Identify which cell holds the provided text, then report its (x, y) central coordinate. 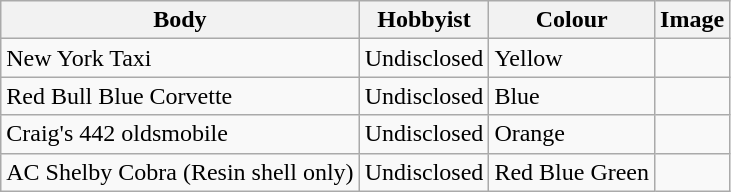
Colour (572, 20)
Red Blue Green (572, 172)
Craig's 442 oldsmobile (180, 134)
Blue (572, 96)
New York Taxi (180, 58)
Body (180, 20)
AC Shelby Cobra (Resin shell only) (180, 172)
Red Bull Blue Corvette (180, 96)
Hobbyist (424, 20)
Yellow (572, 58)
Image (692, 20)
Orange (572, 134)
